Output the [x, y] coordinate of the center of the cell containing the given text.  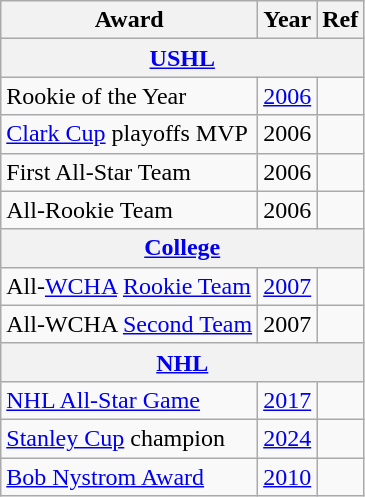
Clark Cup playoffs MVP [130, 134]
Year [288, 20]
USHL [182, 58]
NHL [182, 362]
2024 [288, 438]
All-Rookie Team [130, 210]
NHL All-Star Game [130, 400]
Ref [340, 20]
2017 [288, 400]
Award [130, 20]
Bob Nystrom Award [130, 477]
All-WCHA Second Team [130, 324]
First All-Star Team [130, 172]
Stanley Cup champion [130, 438]
Rookie of the Year [130, 96]
College [182, 248]
2010 [288, 477]
All-WCHA Rookie Team [130, 286]
